Determine the (x, y) coordinate at the center of the cell enclosing the given text.  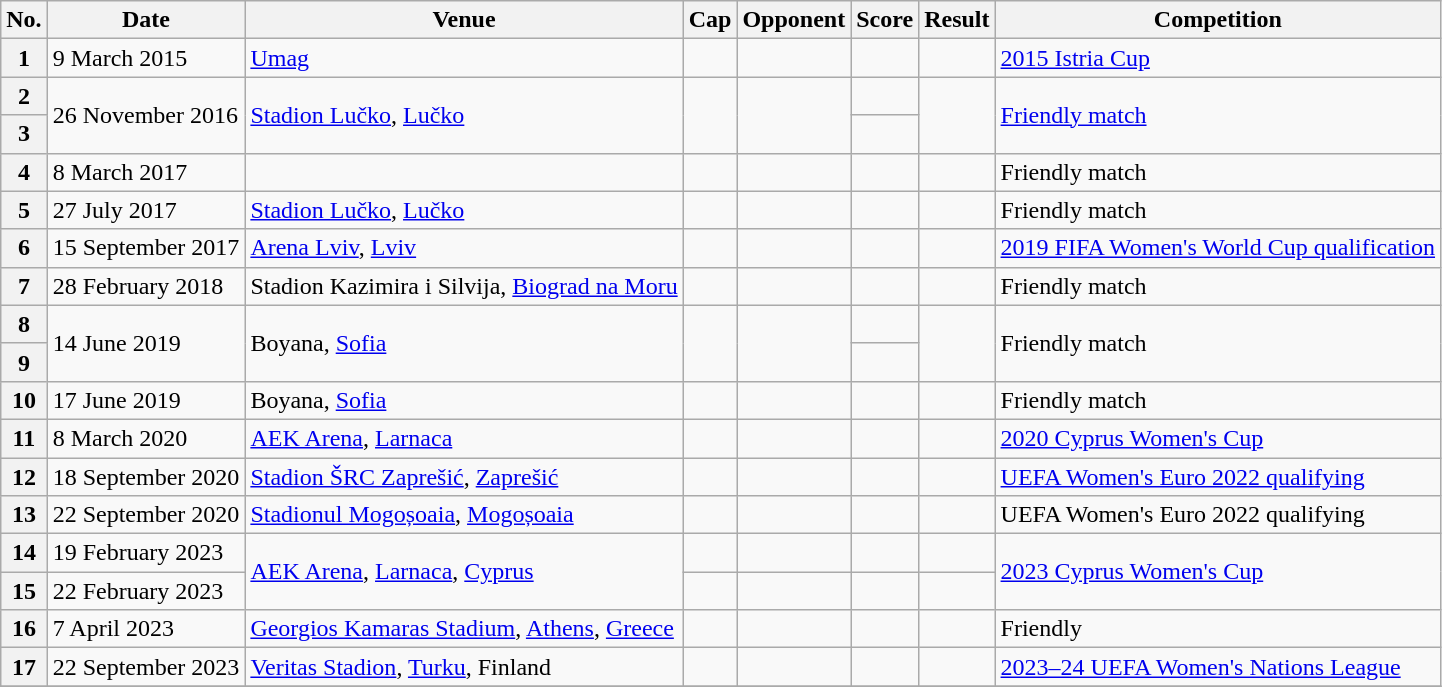
12 (24, 477)
Arena Lviv, Lviv (464, 248)
2023 Cyprus Women's Cup (1218, 572)
9 March 2015 (146, 58)
AEK Arena, Larnaca (464, 438)
15 (24, 591)
27 July 2017 (146, 210)
22 September 2020 (146, 515)
15 September 2017 (146, 248)
14 June 2019 (146, 343)
11 (24, 438)
2020 Cyprus Women's Cup (1218, 438)
Veritas Stadion, Turku, Finland (464, 667)
Friendly (1218, 629)
7 April 2023 (146, 629)
28 February 2018 (146, 286)
2015 Istria Cup (1218, 58)
3 (24, 134)
26 November 2016 (146, 115)
17 June 2019 (146, 400)
9 (24, 362)
Stadion Kazimira i Silvija, Biograd na Moru (464, 286)
10 (24, 400)
18 September 2020 (146, 477)
7 (24, 286)
Opponent (794, 20)
4 (24, 172)
2023–24 UEFA Women's Nations League (1218, 667)
Result (957, 20)
22 February 2023 (146, 591)
Stadion ŠRC Zaprešić, Zaprešić (464, 477)
22 September 2023 (146, 667)
Score (885, 20)
AEK Arena, Larnaca, Cyprus (464, 572)
19 February 2023 (146, 553)
13 (24, 515)
1 (24, 58)
5 (24, 210)
Cap (710, 20)
2019 FIFA Women's World Cup qualification (1218, 248)
8 (24, 324)
14 (24, 553)
6 (24, 248)
Georgios Kamaras Stadium, Athens, Greece (464, 629)
Date (146, 20)
8 March 2020 (146, 438)
8 March 2017 (146, 172)
2 (24, 96)
17 (24, 667)
Competition (1218, 20)
Venue (464, 20)
No. (24, 20)
Stadionul Mogoșoaia, Mogoșoaia (464, 515)
16 (24, 629)
Umag (464, 58)
